For the text-containing cell, return its midpoint in [x, y] coordinate format. 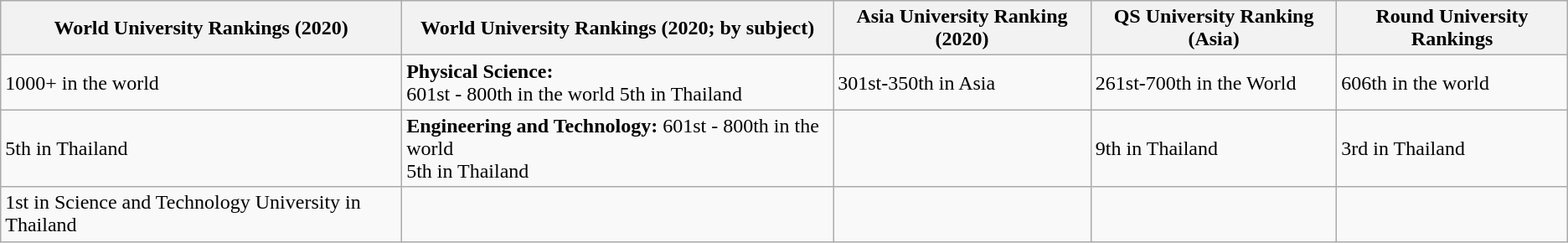
301st-350th in Asia [962, 82]
QS University Ranking (Asia) [1214, 28]
1000+ in the world [201, 82]
606th in the world [1452, 82]
5th in Thailand [201, 148]
World University Rankings (2020) [201, 28]
Physical Science:601st - 800th in the world 5th in Thailand [618, 82]
1st in Science and Technology University in Thailand [201, 215]
9th in Thailand [1214, 148]
Round University Rankings [1452, 28]
261st-700th in the World [1214, 82]
Asia University Ranking (2020) [962, 28]
3rd in Thailand [1452, 148]
World University Rankings (2020; by subject) [618, 28]
Engineering and Technology: 601st - 800th in the world5th in Thailand [618, 148]
